Detect which cell encompasses the target text, then output its [X, Y] center coordinate. 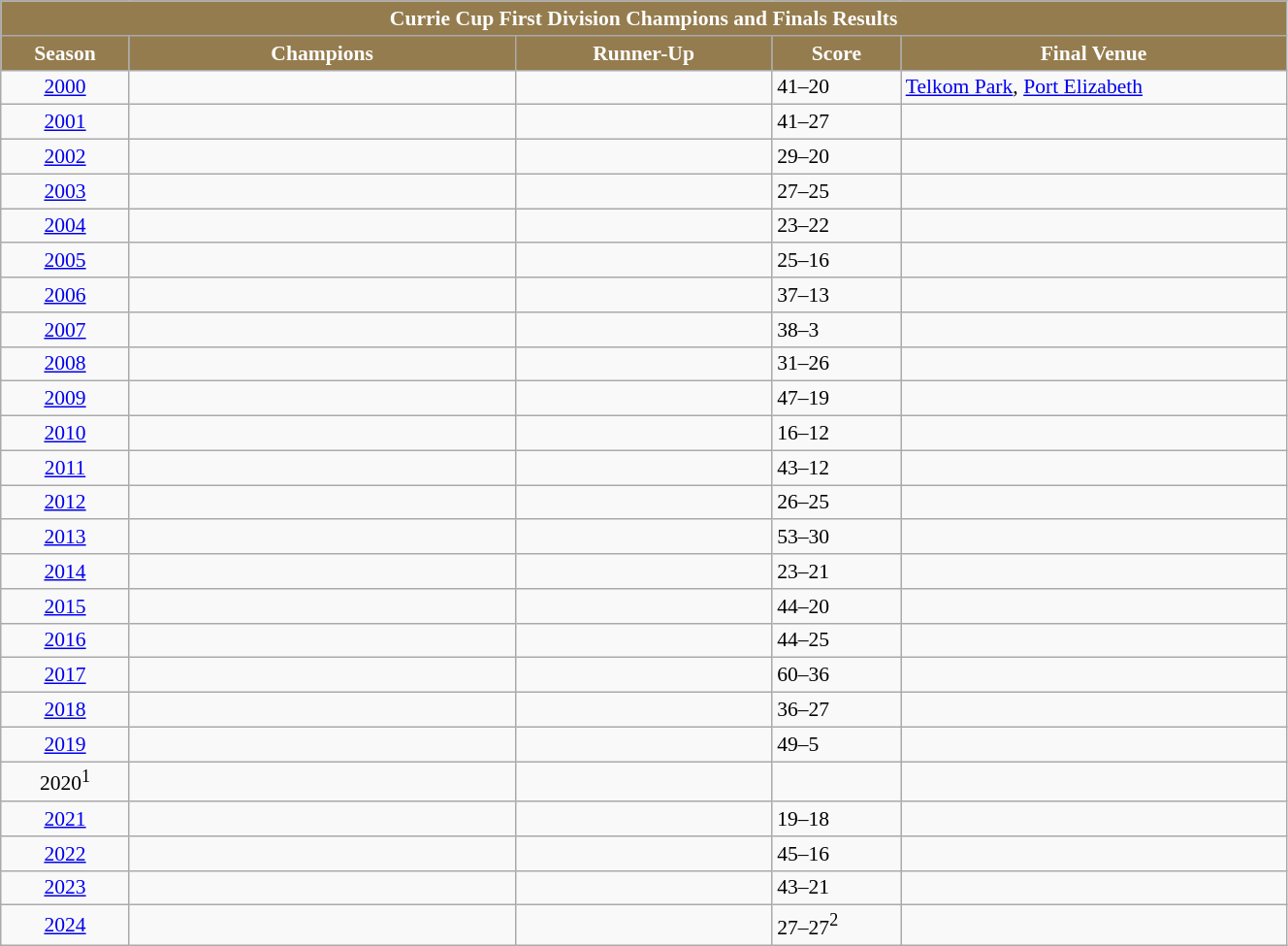
2001 [66, 122]
2012 [66, 503]
41–20 [836, 87]
Score [836, 53]
36–27 [836, 710]
20201 [66, 782]
2015 [66, 606]
49–5 [836, 744]
Season [66, 53]
2024 [66, 926]
38–3 [836, 330]
19–18 [836, 819]
2013 [66, 538]
44–25 [836, 640]
29–20 [836, 157]
Champions [322, 53]
2016 [66, 640]
2009 [66, 399]
2006 [66, 295]
Runner-Up [644, 53]
53–30 [836, 538]
2010 [66, 434]
2004 [66, 226]
2000 [66, 87]
2014 [66, 571]
Telkom Park, Port Elizabeth [1094, 87]
16–12 [836, 434]
2007 [66, 330]
23–21 [836, 571]
31–26 [836, 364]
27–272 [836, 926]
2021 [66, 819]
45–16 [836, 854]
43–21 [836, 888]
2005 [66, 261]
25–16 [836, 261]
41–27 [836, 122]
23–22 [836, 226]
2011 [66, 468]
43–12 [836, 468]
2022 [66, 854]
Final Venue [1094, 53]
26–25 [836, 503]
47–19 [836, 399]
2002 [66, 157]
Currie Cup First Division Champions and Finals Results [644, 18]
44–20 [836, 606]
2023 [66, 888]
27–25 [836, 191]
60–36 [836, 675]
2019 [66, 744]
2018 [66, 710]
37–13 [836, 295]
2017 [66, 675]
2003 [66, 191]
2008 [66, 364]
